From the cell containing the given text, extract its center point as (x, y) coordinate. 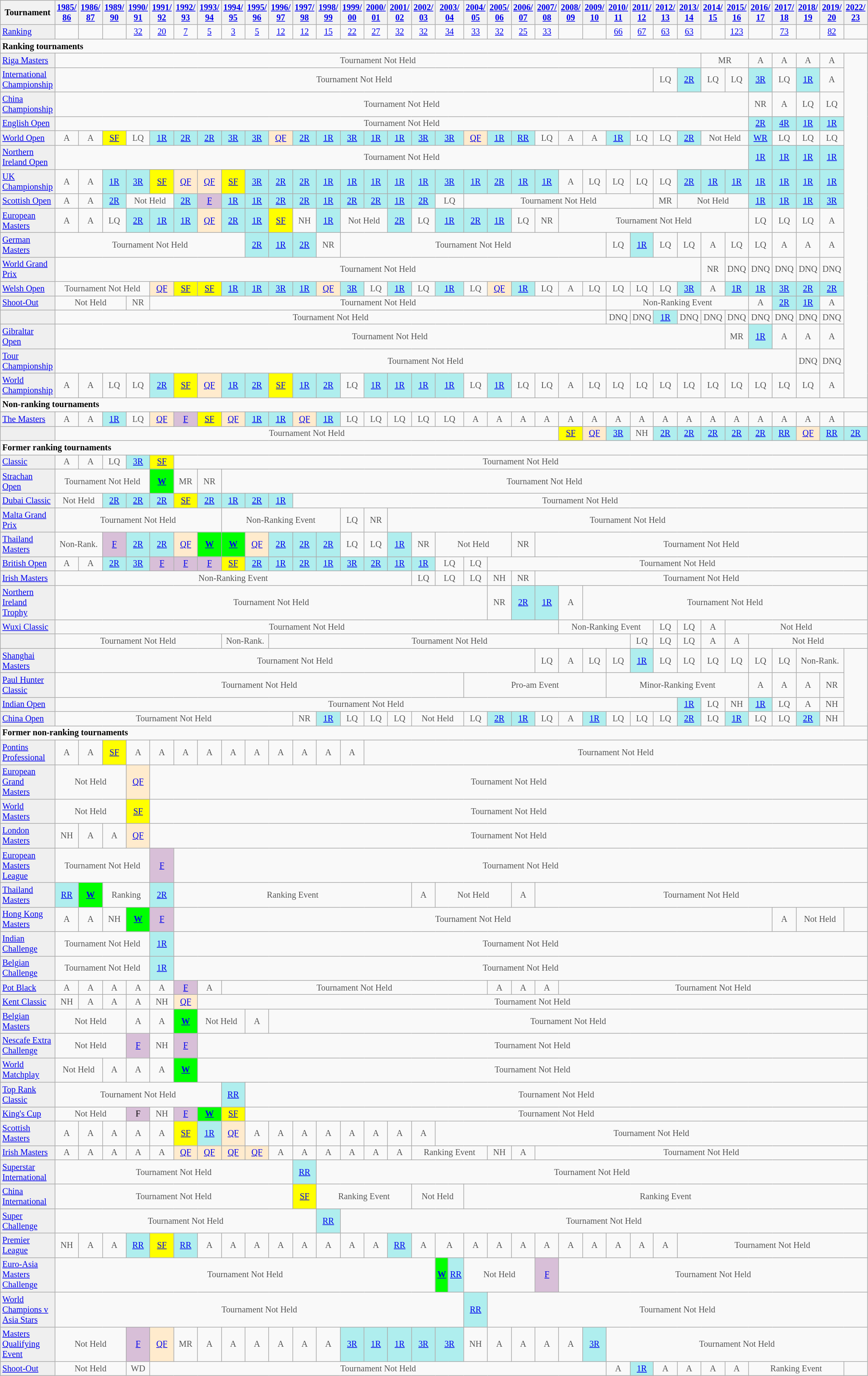
Pro-am Event (535, 685)
Former non-ranking tournaments (434, 733)
66 (618, 32)
Northern Ireland Trophy (28, 603)
Wuxi Classic (28, 627)
67 (642, 32)
Northern Ireland Open (28, 157)
King's Cup (28, 1114)
Riga Masters (28, 60)
1993/94 (209, 12)
Former ranking tournaments (434, 447)
Shanghai Masters (28, 661)
2003/04 (449, 12)
International Championship (28, 80)
World Open (28, 138)
2019/20 (832, 12)
World Masters (28, 811)
73 (784, 32)
1990/91 (138, 12)
2017/18 (784, 12)
2015/16 (737, 12)
Superstar International (28, 1172)
Non-ranking tournaments (434, 405)
27 (376, 32)
Kent Classic (28, 1002)
2012/13 (665, 12)
2016/17 (760, 12)
2014/15 (713, 12)
20 (162, 32)
1994/95 (233, 12)
World Champions v Asia Stars (28, 1309)
Premier League (28, 1245)
1997/98 (304, 12)
1992/93 (186, 12)
Paul Hunter Classic (28, 685)
2011/12 (642, 12)
1996/97 (281, 12)
Welsh Open (28, 289)
Minor-Ranking Event (678, 685)
The Masters (28, 419)
2006/07 (523, 12)
German Masters (28, 245)
82 (832, 32)
London Masters (28, 836)
1991/92 (162, 12)
34 (449, 32)
Euro-Asia Masters Challenge (28, 1275)
Classic (28, 462)
Dubai Classic (28, 500)
World Grand Prix (28, 269)
Top Rank Classic (28, 1094)
Tour Championship (28, 361)
Super Challenge (28, 1221)
22 (352, 32)
1989/90 (114, 12)
Belgian Challenge (28, 968)
World Matchplay (28, 1070)
1986/87 (90, 12)
European Masters League (28, 865)
1998/99 (328, 12)
WR (760, 138)
2004/05 (476, 12)
Tournament (28, 12)
1999/00 (352, 12)
2013/14 (689, 12)
2018/19 (808, 12)
2000/01 (376, 12)
English Open (28, 123)
3 (233, 32)
7 (186, 32)
1995/96 (257, 12)
Indian Challenge (28, 944)
European Grand Masters (28, 782)
China Championship (28, 104)
WD (138, 1368)
Belgian Masters (28, 1021)
Indian Open (28, 704)
2007/08 (547, 12)
2005/06 (499, 12)
25 (523, 32)
Strachan Open (28, 481)
UK Championship (28, 181)
Ranking tournaments (434, 46)
Scottish Masters (28, 1133)
2008/09 (570, 12)
Gibraltar Open (28, 336)
2002/03 (423, 12)
4R (784, 123)
Scottish Open (28, 201)
China International (28, 1196)
Masters Qualifying Event (28, 1344)
Nescafe Extra Challenge (28, 1046)
1985/86 (67, 12)
European Masters (28, 220)
World Championship (28, 385)
British Open (28, 564)
123 (737, 32)
2022/23 (856, 12)
Malta Grand Prix (28, 520)
15 (328, 32)
2009/10 (595, 12)
2001/02 (400, 12)
China Open (28, 719)
Pontins Professional (28, 752)
Hong Kong Masters (28, 919)
2010/11 (618, 12)
Pot Black (28, 988)
